From the cell containing the given text, extract its center point as (x, y) coordinate. 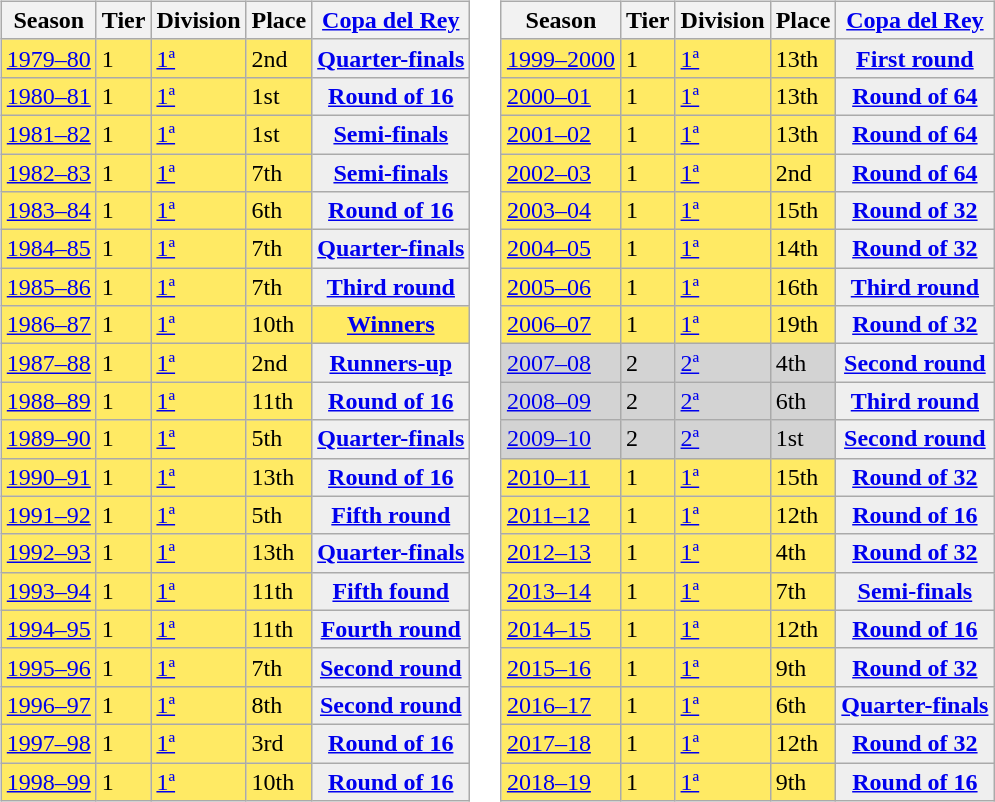
Fourth round (391, 629)
1996–97 (48, 705)
Fifth found (391, 591)
1987–88 (48, 363)
Runners-up (391, 363)
2004–05 (560, 249)
1980–81 (48, 96)
1983–84 (48, 211)
1995–96 (48, 667)
Winners (391, 325)
2015–16 (560, 667)
2007–08 (560, 363)
8th (279, 705)
2002–03 (560, 173)
1991–92 (48, 515)
2018–19 (560, 781)
2017–18 (560, 743)
1993–94 (48, 591)
1990–91 (48, 477)
1999–2000 (560, 58)
2011–12 (560, 515)
1979–80 (48, 58)
19th (803, 325)
3rd (279, 743)
2003–04 (560, 211)
1997–98 (48, 743)
14th (803, 249)
2008–09 (560, 401)
2013–14 (560, 591)
2006–07 (560, 325)
First round (915, 58)
2000–01 (560, 96)
1998–99 (48, 781)
2009–10 (560, 439)
1981–82 (48, 134)
2005–06 (560, 287)
1994–95 (48, 629)
16th (803, 287)
2012–13 (560, 553)
2016–17 (560, 705)
1992–93 (48, 553)
1986–87 (48, 325)
1982–83 (48, 173)
2010–11 (560, 477)
2014–15 (560, 629)
1985–86 (48, 287)
1988–89 (48, 401)
1984–85 (48, 249)
2001–02 (560, 134)
1989–90 (48, 439)
Fifth round (391, 515)
